Return the [X, Y] coordinate for the center point of the cell that contains the specified text.  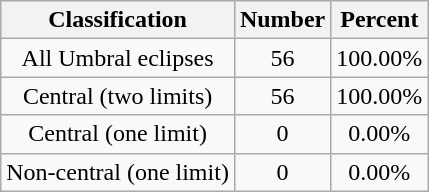
Central (one limit) [118, 134]
Central (two limits) [118, 96]
Non-central (one limit) [118, 172]
Number [282, 20]
Percent [380, 20]
Classification [118, 20]
All Umbral eclipses [118, 58]
